Search for the cell housing the specified text and yield its [X, Y] center coordinate. 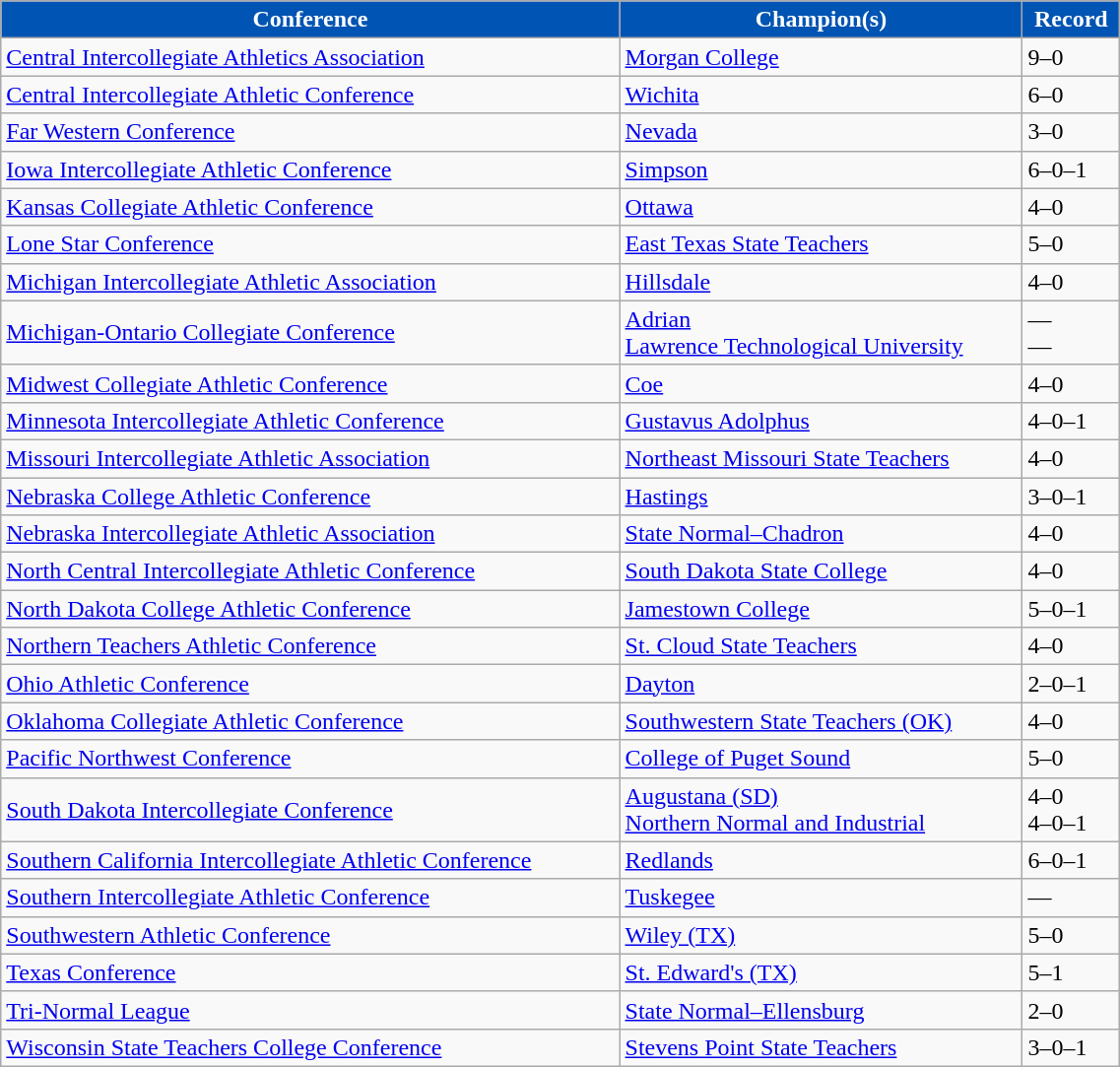
2–0 [1072, 1010]
5–1 [1072, 972]
—— [1072, 333]
Kansas Collegiate Athletic Conference [310, 207]
9–0 [1072, 57]
Iowa Intercollegiate Athletic Conference [310, 169]
South Dakota State College [822, 571]
— [1072, 898]
Central Intercollegiate Athletics Association [310, 57]
Southern Intercollegiate Athletic Conference [310, 898]
Morgan College [822, 57]
Michigan Intercollegiate Athletic Association [310, 282]
Southwestern State Teachers (OK) [822, 721]
2–0–1 [1072, 684]
East Texas State Teachers [822, 244]
Nevada [822, 132]
Central Intercollegiate Athletic Conference [310, 95]
Missouri Intercollegiate Athletic Association [310, 458]
Nebraska Intercollegiate Athletic Association [310, 534]
Hastings [822, 496]
Lone Star Conference [310, 244]
AdrianLawrence Technological University [822, 333]
Dayton [822, 684]
3–0 [1072, 132]
Minnesota Intercollegiate Athletic Conference [310, 421]
Far Western Conference [310, 132]
Record [1072, 20]
Augustana (SD)Northern Normal and Industrial [822, 810]
6–0 [1072, 95]
North Central Intercollegiate Athletic Conference [310, 571]
Champion(s) [822, 20]
Wiley (TX) [822, 935]
Tri-Normal League [310, 1010]
Jamestown College [822, 609]
Simpson [822, 169]
Southern California Intercollegiate Athletic Conference [310, 860]
College of Puget Sound [822, 759]
South Dakota Intercollegiate Conference [310, 810]
Ohio Athletic Conference [310, 684]
Gustavus Adolphus [822, 421]
State Normal–Chadron [822, 534]
Michigan-Ontario Collegiate Conference [310, 333]
Wichita [822, 95]
Pacific Northwest Conference [310, 759]
Southwestern Athletic Conference [310, 935]
St. Edward's (TX) [822, 972]
4–04–0–1 [1072, 810]
Wisconsin State Teachers College Conference [310, 1047]
5–0–1 [1072, 609]
Oklahoma Collegiate Athletic Conference [310, 721]
Texas Conference [310, 972]
St. Cloud State Teachers [822, 646]
Nebraska College Athletic Conference [310, 496]
Conference [310, 20]
Northeast Missouri State Teachers [822, 458]
Hillsdale [822, 282]
Stevens Point State Teachers [822, 1047]
North Dakota College Athletic Conference [310, 609]
Northern Teachers Athletic Conference [310, 646]
4–0–1 [1072, 421]
Coe [822, 383]
Ottawa [822, 207]
State Normal–Ellensburg [822, 1010]
Redlands [822, 860]
Midwest Collegiate Athletic Conference [310, 383]
Tuskegee [822, 898]
